Detect which cell encompasses the target text, then output its [X, Y] center coordinate. 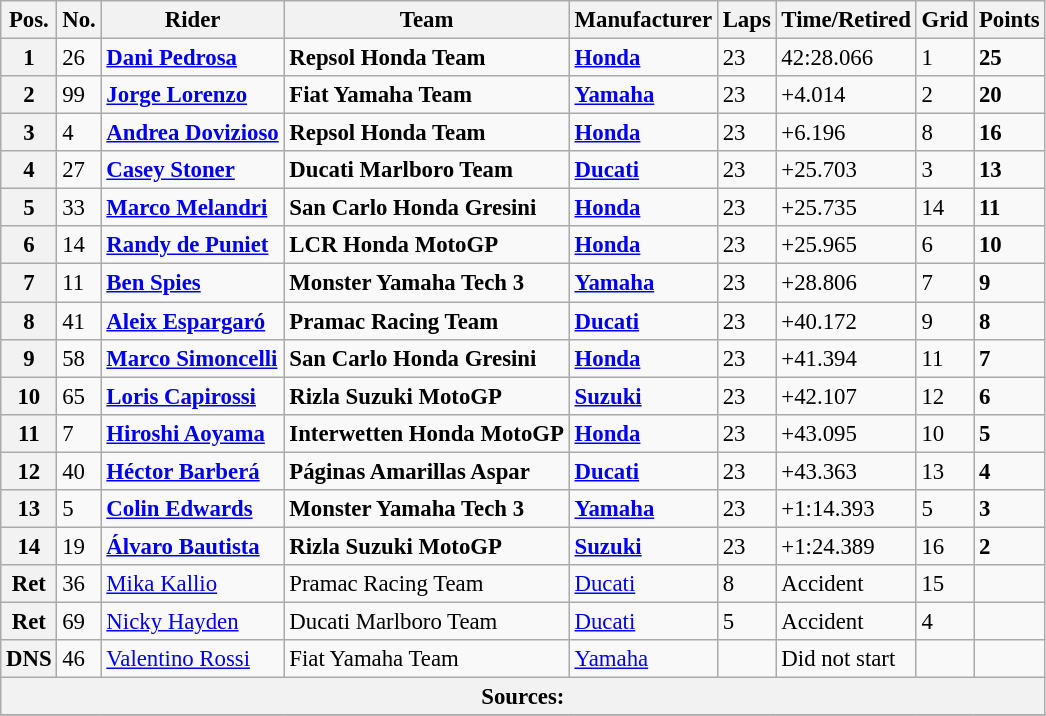
Páginas Amarillas Aspar [426, 471]
Sources: [523, 697]
LCR Honda MotoGP [426, 245]
25 [1010, 58]
26 [79, 58]
+40.172 [846, 321]
+43.095 [846, 433]
Team [426, 20]
Álvaro Bautista [192, 546]
Rider [192, 20]
58 [79, 358]
Jorge Lorenzo [192, 95]
Time/Retired [846, 20]
+41.394 [846, 358]
42:28.066 [846, 58]
Points [1010, 20]
36 [79, 584]
+43.363 [846, 471]
DNS [29, 659]
99 [79, 95]
+1:24.389 [846, 546]
+28.806 [846, 283]
+25.703 [846, 170]
41 [79, 321]
Héctor Barberá [192, 471]
Laps [746, 20]
15 [944, 584]
40 [79, 471]
+4.014 [846, 95]
27 [79, 170]
Aleix Espargaró [192, 321]
Casey Stoner [192, 170]
Randy de Puniet [192, 245]
Loris Capirossi [192, 396]
Did not start [846, 659]
65 [79, 396]
Interwetten Honda MotoGP [426, 433]
Andrea Dovizioso [192, 133]
Valentino Rossi [192, 659]
Nicky Hayden [192, 621]
19 [79, 546]
Manufacturer [643, 20]
No. [79, 20]
Dani Pedrosa [192, 58]
Marco Simoncelli [192, 358]
+25.965 [846, 245]
+42.107 [846, 396]
Mika Kallio [192, 584]
Marco Melandri [192, 208]
Hiroshi Aoyama [192, 433]
Colin Edwards [192, 509]
+1:14.393 [846, 509]
+25.735 [846, 208]
46 [79, 659]
Pos. [29, 20]
69 [79, 621]
Ben Spies [192, 283]
20 [1010, 95]
33 [79, 208]
+6.196 [846, 133]
Grid [944, 20]
